For the text-containing cell, return its midpoint in [x, y] coordinate format. 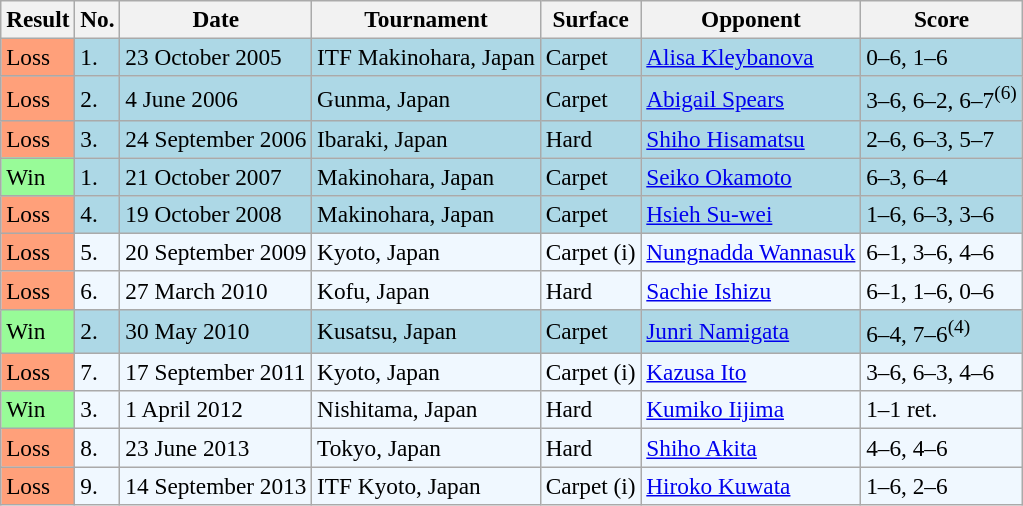
Alisa Kleybanova [751, 57]
Nungnadda Wannasuk [751, 252]
Shiho Akita [751, 447]
Abigail Spears [751, 98]
6. [98, 290]
6–3, 6–4 [942, 177]
Shiho Hisamatsu [751, 139]
Score [942, 19]
Ibaraki, Japan [426, 139]
7. [98, 372]
Hiroko Kuwata [751, 485]
Kusatsu, Japan [426, 331]
1 April 2012 [216, 410]
6–4, 7–6(4) [942, 331]
ITF Makinohara, Japan [426, 57]
6–1, 1–6, 0–6 [942, 290]
23 October 2005 [216, 57]
Date [216, 19]
30 May 2010 [216, 331]
4–6, 4–6 [942, 447]
9. [98, 485]
1–1 ret. [942, 410]
24 September 2006 [216, 139]
0–6, 1–6 [942, 57]
4. [98, 214]
Opponent [751, 19]
8. [98, 447]
Sachie Ishizu [751, 290]
Hsieh Su-wei [751, 214]
1–6, 2–6 [942, 485]
5. [98, 252]
1–6, 6–3, 3–6 [942, 214]
Result [38, 19]
Tokyo, Japan [426, 447]
No. [98, 19]
3–6, 6–3, 4–6 [942, 372]
21 October 2007 [216, 177]
20 September 2009 [216, 252]
ITF Kyoto, Japan [426, 485]
Kumiko Iijima [751, 410]
6–1, 3–6, 4–6 [942, 252]
2–6, 6–3, 5–7 [942, 139]
17 September 2011 [216, 372]
Tournament [426, 19]
19 October 2008 [216, 214]
Surface [590, 19]
Junri Namigata [751, 331]
23 June 2013 [216, 447]
Seiko Okamoto [751, 177]
Kofu, Japan [426, 290]
Gunma, Japan [426, 98]
27 March 2010 [216, 290]
4 June 2006 [216, 98]
14 September 2013 [216, 485]
3–6, 6–2, 6–7(6) [942, 98]
Nishitama, Japan [426, 410]
Kazusa Ito [751, 372]
